Provide the [X, Y] coordinate of the cell's center where the given text is located.  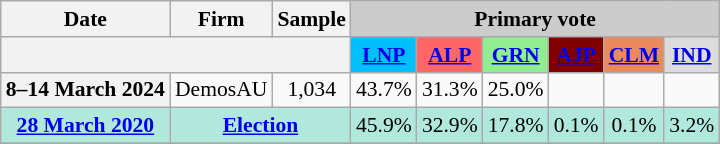
Date [86, 19]
8–14 March 2024 [86, 90]
1,034 [311, 90]
GRN [516, 55]
31.3% [450, 90]
3.2% [692, 126]
43.7% [384, 90]
25.0% [516, 90]
Firm [221, 19]
Sample [311, 19]
LNP [384, 55]
ALP [450, 55]
17.8% [516, 126]
DemosAU [221, 90]
32.9% [450, 126]
AJP [576, 55]
45.9% [384, 126]
CLM [634, 55]
28 March 2020 [86, 126]
Primary vote [535, 19]
Election [260, 126]
IND [692, 55]
